Pinpoint the cell where the given text exists, returning its (X, Y) midpoint coordinate. 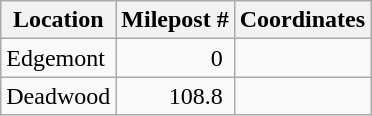
Location (58, 20)
Coordinates (302, 20)
0 (175, 58)
Deadwood (58, 96)
Edgemont (58, 58)
Milepost # (175, 20)
108.8 (175, 96)
